Provide the [x, y] coordinate of the cell's center where the given text is located.  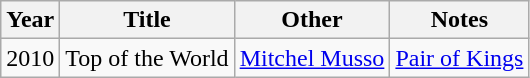
Top of the World [147, 58]
Notes [460, 20]
Title [147, 20]
Mitchel Musso [312, 58]
2010 [30, 58]
Pair of Kings [460, 58]
Year [30, 20]
Other [312, 20]
